Determine the (x, y) coordinate at the center of the cell enclosing the given text.  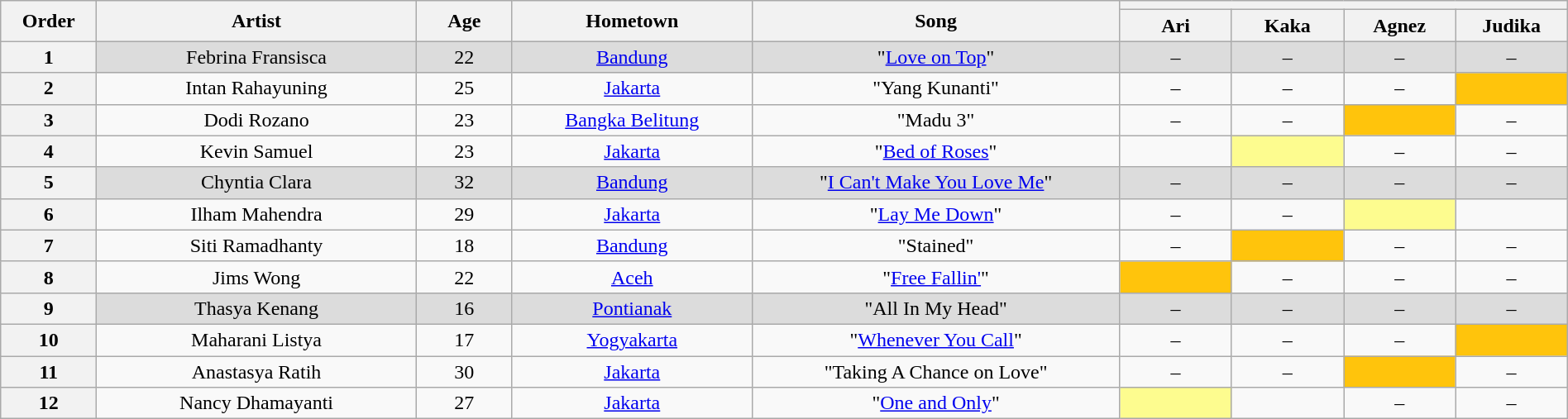
Age (464, 21)
"Madu 3" (936, 120)
Intan Rahayuning (256, 88)
4 (49, 151)
11 (49, 371)
3 (49, 120)
Ari (1176, 26)
"I Can't Make You Love Me" (936, 183)
18 (464, 245)
Jims Wong (256, 277)
Yogyakarta (632, 340)
"Stained" (936, 245)
16 (464, 308)
"Yang Kunanti" (936, 88)
8 (49, 277)
Hometown (632, 21)
Anastasya Ratih (256, 371)
"Free Fallin'" (936, 277)
"Lay Me Down" (936, 214)
Thasya Kenang (256, 308)
1 (49, 57)
17 (464, 340)
32 (464, 183)
Order (49, 21)
"Taking A Chance on Love" (936, 371)
12 (49, 403)
Bangka Belitung (632, 120)
Kevin Samuel (256, 151)
Song (936, 21)
30 (464, 371)
"One and Only" (936, 403)
Nancy Dhamayanti (256, 403)
Ilham Mahendra (256, 214)
"Whenever You Call" (936, 340)
Aceh (632, 277)
9 (49, 308)
Febrina Fransisca (256, 57)
Maharani Listya (256, 340)
Artist (256, 21)
"All In My Head" (936, 308)
"Bed of Roses" (936, 151)
10 (49, 340)
"Love on Top" (936, 57)
29 (464, 214)
Judika (1512, 26)
2 (49, 88)
7 (49, 245)
6 (49, 214)
Kaka (1287, 26)
25 (464, 88)
Agnez (1399, 26)
Dodi Rozano (256, 120)
5 (49, 183)
Chyntia Clara (256, 183)
27 (464, 403)
Siti Ramadhanty (256, 245)
Pontianak (632, 308)
